Identify which cell holds the provided text, then report its (x, y) central coordinate. 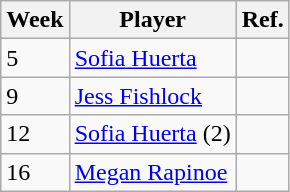
Sofia Huerta (2) (152, 134)
Week (35, 20)
Jess Fishlock (152, 96)
5 (35, 58)
Sofia Huerta (152, 58)
Megan Rapinoe (152, 172)
Ref. (262, 20)
12 (35, 134)
Player (152, 20)
9 (35, 96)
16 (35, 172)
